Find where the given text appears and provide that cell's center as (X, Y) coordinate. 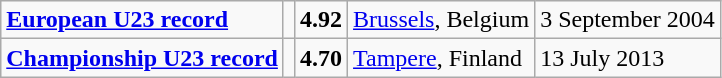
European U23 record (142, 20)
4.92 (320, 20)
3 September 2004 (628, 20)
Brussels, Belgium (442, 20)
Championship U23 record (142, 58)
4.70 (320, 58)
Tampere, Finland (442, 58)
13 July 2013 (628, 58)
